Return (X, Y) of the center of cell containing provided text 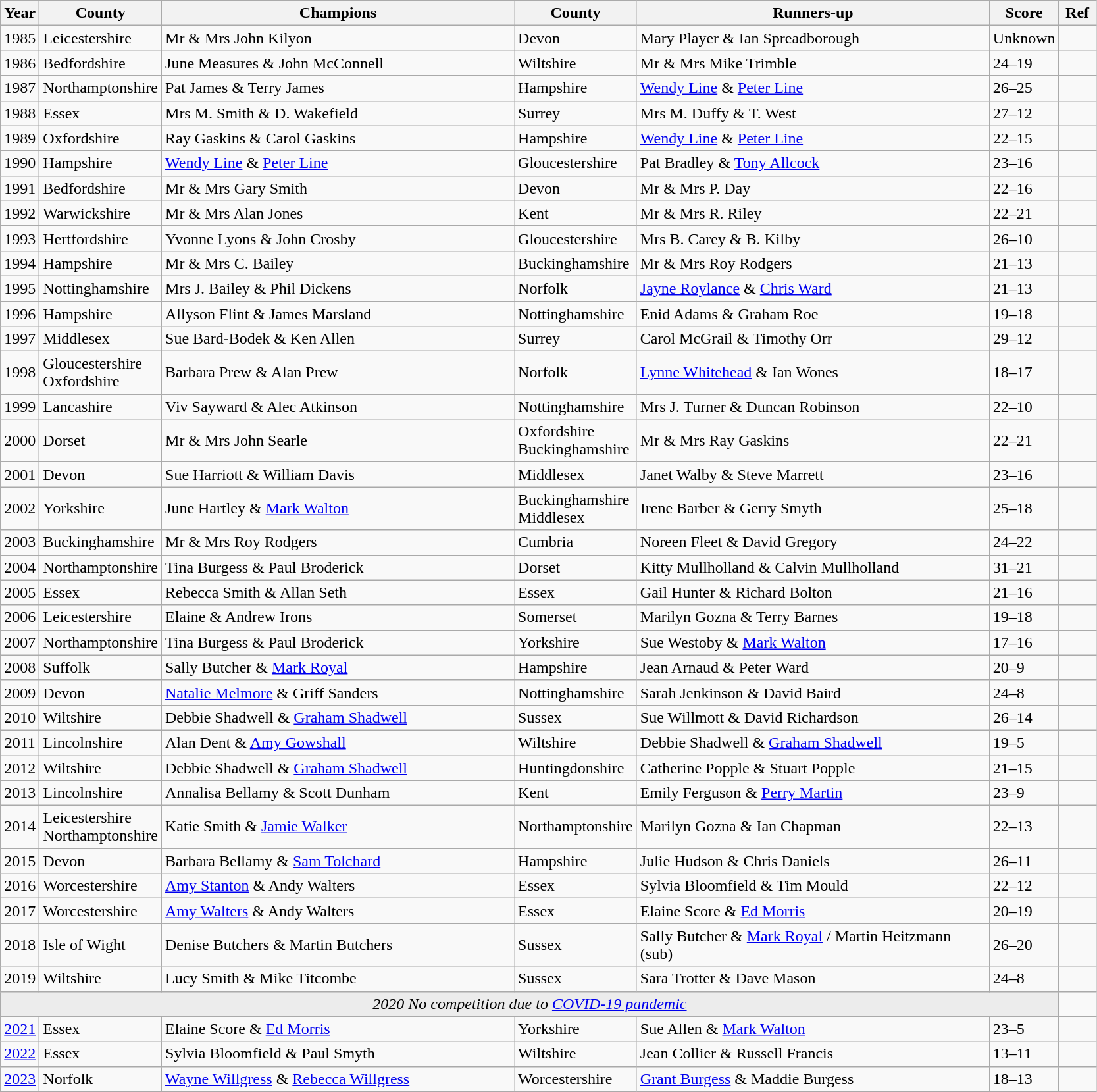
2012 (20, 768)
21–15 (1024, 768)
22–16 (1024, 188)
Sally Butcher & Mark Royal / Martin Heitzmann (sub) (813, 945)
1999 (20, 407)
2020 No competition due to COVID-19 pandemic (530, 1004)
Gail Hunter & Richard Bolton (813, 592)
Sue Bard-Bodek & Ken Allen (338, 339)
2005 (20, 592)
Ray Gaskins & Carol Gaskins (338, 138)
2004 (20, 567)
Sara Trotter & Dave Mason (813, 979)
2000 (20, 441)
2007 (20, 642)
Enid Adams & Graham Roe (813, 314)
Denise Butchers & Martin Butchers (338, 945)
1997 (20, 339)
Sue Westoby & Mark Walton (813, 642)
Noreen Fleet & David Gregory (813, 542)
Champions (338, 13)
2010 (20, 717)
Marilyn Gozna & Terry Barnes (813, 617)
22–10 (1024, 407)
Jayne Roylance & Chris Ward (813, 288)
Lucy Smith & Mike Titcombe (338, 979)
Natalie Melmore & Griff Sanders (338, 692)
BuckinghamshireMiddlesex (576, 508)
2011 (20, 742)
2014 (20, 827)
1995 (20, 288)
2009 (20, 692)
22–13 (1024, 827)
23–9 (1024, 793)
Rebecca Smith & Allan Seth (338, 592)
2017 (20, 911)
Oxfordshire (101, 138)
Suffolk (101, 667)
1994 (20, 263)
Amy Stanton & Andy Walters (338, 886)
Isle of Wight (101, 945)
31–21 (1024, 567)
2003 (20, 542)
Runners-up (813, 13)
1992 (20, 213)
Sarah Jenkinson & David Baird (813, 692)
Mr & Mrs John Kilyon (338, 38)
1996 (20, 314)
Mrs M. Smith & D. Wakefield (338, 113)
Unknown (1024, 38)
26–11 (1024, 861)
2018 (20, 945)
Emily Ferguson & Perry Martin (813, 793)
22–15 (1024, 138)
2016 (20, 886)
1989 (20, 138)
1998 (20, 373)
18–17 (1024, 373)
Jean Arnaud & Peter Ward (813, 667)
Pat Bradley & Tony Allcock (813, 163)
Mr & Mrs P. Day (813, 188)
Mr & Mrs Alan Jones (338, 213)
20–9 (1024, 667)
Gloucestershire Oxfordshire (101, 373)
26–10 (1024, 238)
June Hartley & Mark Walton (338, 508)
2008 (20, 667)
Carol McGrail & Timothy Orr (813, 339)
Huntingdonshire (576, 768)
Cumbria (576, 542)
Mary Player & Ian Spreadborough (813, 38)
29–12 (1024, 339)
Marilyn Gozna & Ian Chapman (813, 827)
17–16 (1024, 642)
2002 (20, 508)
27–12 (1024, 113)
Mr & Mrs Mike Trimble (813, 63)
Sue Harriott & William Davis (338, 475)
Hertfordshire (101, 238)
Julie Hudson & Chris Daniels (813, 861)
Amy Walters & Andy Walters (338, 911)
Catherine Popple & Stuart Popple (813, 768)
21–16 (1024, 592)
Irene Barber & Gerry Smyth (813, 508)
1987 (20, 88)
Ref (1077, 13)
Barbara Bellamy & Sam Tolchard (338, 861)
Barbara Prew & Alan Prew (338, 373)
Viv Sayward & Alec Atkinson (338, 407)
2021 (20, 1029)
Pat James & Terry James (338, 88)
Mr & Mrs John Searle (338, 441)
Year (20, 13)
26–14 (1024, 717)
LeicestershireNorthamptonshire (101, 827)
Wayne Willgress & Rebecca Willgress (338, 1079)
Oxfordshire Buckinghamshire (576, 441)
Mr & Mrs R. Riley (813, 213)
1993 (20, 238)
Elaine & Andrew Irons (338, 617)
Mrs J. Turner & Duncan Robinson (813, 407)
Sally Butcher & Mark Royal (338, 667)
Score (1024, 13)
Mrs B. Carey & B. Kilby (813, 238)
2022 (20, 1054)
Lancashire (101, 407)
20–19 (1024, 911)
1990 (20, 163)
13–11 (1024, 1054)
Annalisa Bellamy & Scott Dunham (338, 793)
Mrs J. Bailey & Phil Dickens (338, 288)
1985 (20, 38)
Sylvia Bloomfield & Paul Smyth (338, 1054)
Jean Collier & Russell Francis (813, 1054)
Mr & Mrs Gary Smith (338, 188)
19–5 (1024, 742)
2023 (20, 1079)
2015 (20, 861)
Katie Smith & Jamie Walker (338, 827)
25–18 (1024, 508)
Alan Dent & Amy Gowshall (338, 742)
Grant Burgess & Maddie Burgess (813, 1079)
Sylvia Bloomfield & Tim Mould (813, 886)
2001 (20, 475)
Mrs M. Duffy & T. West (813, 113)
1986 (20, 63)
Mr & Mrs Ray Gaskins (813, 441)
24–19 (1024, 63)
26–20 (1024, 945)
1991 (20, 188)
Janet Walby & Steve Marrett (813, 475)
1988 (20, 113)
Somerset (576, 617)
24–22 (1024, 542)
Sue Willmott & David Richardson (813, 717)
Mr & Mrs C. Bailey (338, 263)
Lynne Whitehead & Ian Wones (813, 373)
18–13 (1024, 1079)
2013 (20, 793)
23–5 (1024, 1029)
Sue Allen & Mark Walton (813, 1029)
26–25 (1024, 88)
2006 (20, 617)
Yvonne Lyons & John Crosby (338, 238)
Allyson Flint & James Marsland (338, 314)
Kitty Mullholland & Calvin Mullholland (813, 567)
June Measures & John McConnell (338, 63)
2019 (20, 979)
22–12 (1024, 886)
Warwickshire (101, 213)
